Return the (x, y) coordinate for the center point of the cell that contains the specified text.  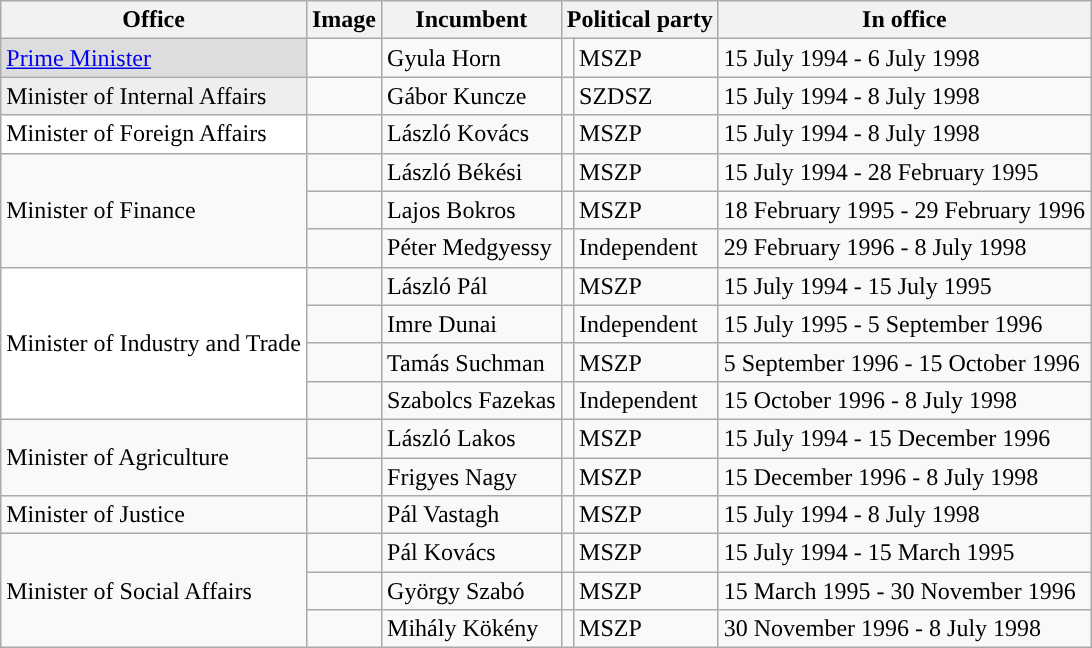
György Szabó (472, 591)
SZDSZ (646, 96)
15 July 1995 - 5 September 1996 (904, 324)
László Kovács (472, 134)
Minister of Agriculture (154, 457)
Political party (640, 20)
Minister of Social Affairs (154, 591)
15 July 1994 - 15 December 1996 (904, 438)
Minister of Foreign Affairs (154, 134)
Incumbent (472, 20)
In office (904, 20)
Szabolcs Fazekas (472, 400)
Prime Minister (154, 58)
Pál Kovács (472, 553)
15 July 1994 - 15 March 1995 (904, 553)
Frigyes Nagy (472, 477)
László Lakos (472, 438)
László Pál (472, 286)
Minister of Finance (154, 210)
15 July 1994 - 6 July 1998 (904, 58)
Minister of Justice (154, 515)
15 July 1994 - 28 February 1995 (904, 172)
30 November 1996 - 8 July 1998 (904, 629)
Lajos Bokros (472, 210)
Imre Dunai (472, 324)
László Békési (472, 172)
15 October 1996 - 8 July 1998 (904, 400)
Gyula Horn (472, 58)
Mihály Kökény (472, 629)
Tamás Suchman (472, 362)
18 February 1995 - 29 February 1996 (904, 210)
15 March 1995 - 30 November 1996 (904, 591)
29 February 1996 - 8 July 1998 (904, 248)
Pál Vastagh (472, 515)
15 July 1994 - 15 July 1995 (904, 286)
Minister of Industry and Trade (154, 343)
Gábor Kuncze (472, 96)
5 September 1996 - 15 October 1996 (904, 362)
Péter Medgyessy (472, 248)
15 December 1996 - 8 July 1998 (904, 477)
Minister of Internal Affairs (154, 96)
Office (154, 20)
Image (344, 20)
